Determine the [X, Y] coordinate at the center of the cell enclosing the given text.  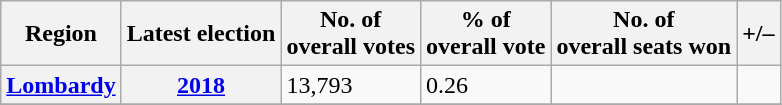
Lombardy [61, 85]
Latest election [201, 34]
0.26 [486, 85]
% ofoverall vote [486, 34]
Region [61, 34]
No. ofoverall votes [351, 34]
No. ofoverall seats won [644, 34]
+/– [758, 34]
13,793 [351, 85]
2018 [201, 85]
